Capture the cell that displays the provided text and extract its [x, y] central coordinate. 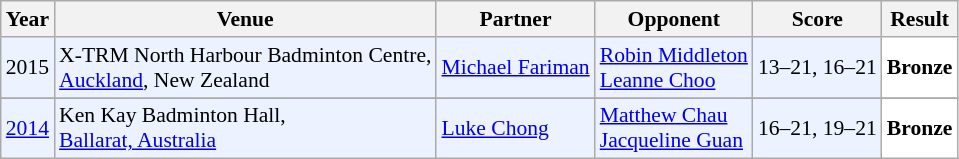
Luke Chong [515, 128]
Matthew Chau Jacqueline Guan [674, 128]
13–21, 16–21 [818, 68]
Partner [515, 19]
Robin Middleton Leanne Choo [674, 68]
Opponent [674, 19]
Result [920, 19]
Michael Fariman [515, 68]
Venue [245, 19]
2014 [28, 128]
16–21, 19–21 [818, 128]
Year [28, 19]
Ken Kay Badminton Hall,Ballarat, Australia [245, 128]
2015 [28, 68]
Score [818, 19]
X-TRM North Harbour Badminton Centre,Auckland, New Zealand [245, 68]
